Capture the cell that displays the provided text and extract its (x, y) central coordinate. 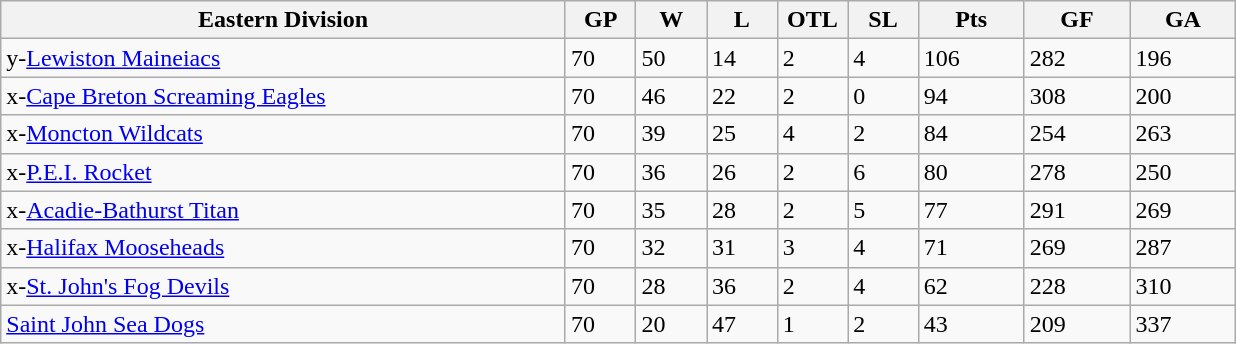
209 (1077, 324)
14 (742, 58)
32 (672, 248)
196 (1183, 58)
35 (672, 210)
287 (1183, 248)
291 (1077, 210)
x-St. John's Fog Devils (284, 286)
278 (1077, 172)
47 (742, 324)
y-Lewiston Maineiacs (284, 58)
20 (672, 324)
77 (971, 210)
GA (1183, 20)
94 (971, 96)
308 (1077, 96)
22 (742, 96)
310 (1183, 286)
228 (1077, 286)
62 (971, 286)
6 (884, 172)
Pts (971, 20)
263 (1183, 134)
Saint John Sea Dogs (284, 324)
5 (884, 210)
W (672, 20)
39 (672, 134)
43 (971, 324)
x-Halifax Mooseheads (284, 248)
46 (672, 96)
x-Cape Breton Screaming Eagles (284, 96)
GP (600, 20)
Eastern Division (284, 20)
SL (884, 20)
337 (1183, 324)
31 (742, 248)
250 (1183, 172)
50 (672, 58)
71 (971, 248)
254 (1077, 134)
25 (742, 134)
26 (742, 172)
3 (812, 248)
GF (1077, 20)
x-P.E.I. Rocket (284, 172)
106 (971, 58)
x-Acadie-Bathurst Titan (284, 210)
1 (812, 324)
OTL (812, 20)
200 (1183, 96)
282 (1077, 58)
84 (971, 134)
x-Moncton Wildcats (284, 134)
L (742, 20)
0 (884, 96)
80 (971, 172)
